Determine the (x, y) coordinate at the center of the cell enclosing the given text.  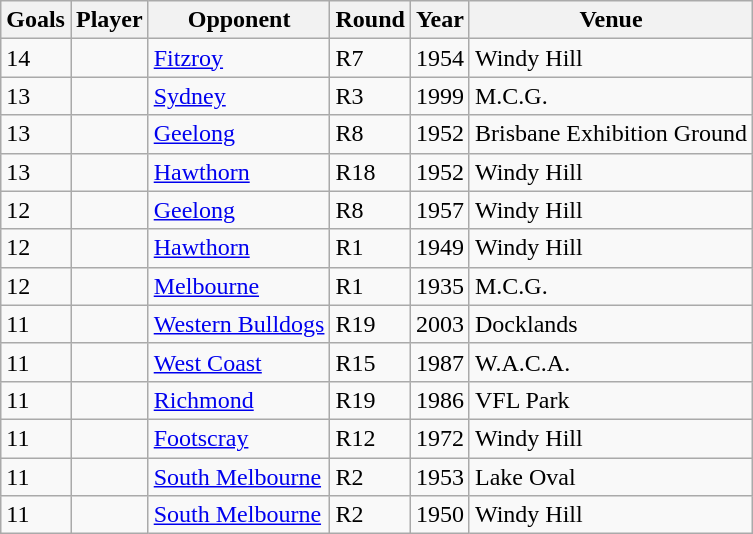
Sydney (239, 96)
Opponent (239, 20)
Footscray (239, 438)
Venue (610, 20)
Western Bulldogs (239, 324)
1957 (440, 210)
1986 (440, 400)
VFL Park (610, 400)
14 (36, 58)
Player (109, 20)
1949 (440, 248)
1954 (440, 58)
Round (370, 20)
R7 (370, 58)
1950 (440, 515)
West Coast (239, 362)
Fitzroy (239, 58)
Richmond (239, 400)
R18 (370, 172)
Lake Oval (610, 477)
1935 (440, 286)
Brisbane Exhibition Ground (610, 134)
Year (440, 20)
Docklands (610, 324)
Melbourne (239, 286)
R15 (370, 362)
R3 (370, 96)
1972 (440, 438)
1953 (440, 477)
W.A.C.A. (610, 362)
1999 (440, 96)
2003 (440, 324)
R12 (370, 438)
Goals (36, 20)
1987 (440, 362)
